Find where the given text appears and provide that cell's center as (X, Y) coordinate. 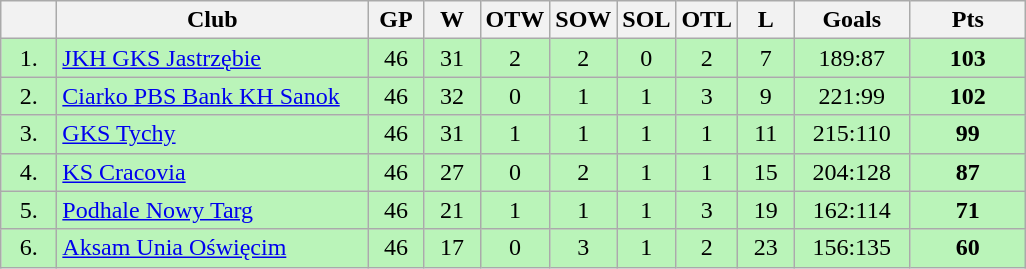
3. (29, 134)
W (452, 20)
OTW (515, 20)
GKS Tychy (212, 134)
Club (212, 20)
162:114 (852, 210)
221:99 (852, 96)
60 (968, 248)
71 (968, 210)
87 (968, 172)
2. (29, 96)
GP (396, 20)
9 (766, 96)
156:135 (852, 248)
27 (452, 172)
Ciarko PBS Bank KH Sanok (212, 96)
103 (968, 58)
OTL (707, 20)
11 (766, 134)
6. (29, 248)
SOL (646, 20)
7 (766, 58)
32 (452, 96)
19 (766, 210)
L (766, 20)
21 (452, 210)
JKH GKS Jastrzębie (212, 58)
1. (29, 58)
Podhale Nowy Targ (212, 210)
102 (968, 96)
Aksam Unia Oświęcim (212, 248)
SOW (584, 20)
17 (452, 248)
204:128 (852, 172)
4. (29, 172)
99 (968, 134)
Goals (852, 20)
15 (766, 172)
23 (766, 248)
215:110 (852, 134)
189:87 (852, 58)
Pts (968, 20)
5. (29, 210)
KS Cracovia (212, 172)
